Provide the (x, y) coordinate of the cell's center where the given text is located.  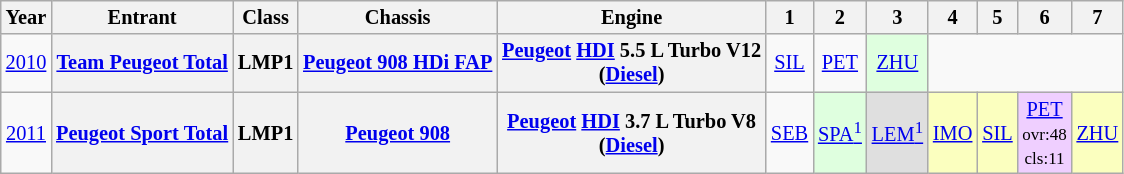
Team Peugeot Total (142, 63)
SPA1 (840, 133)
IMO (952, 133)
SEB (790, 133)
Peugeot 908 (398, 133)
2011 (26, 133)
6 (1045, 17)
Year (26, 17)
PET (840, 63)
5 (997, 17)
1 (790, 17)
2 (840, 17)
Entrant (142, 17)
Class (266, 17)
2010 (26, 63)
Engine (632, 17)
Chassis (398, 17)
4 (952, 17)
Peugeot Sport Total (142, 133)
7 (1098, 17)
3 (898, 17)
Peugeot HDI 5.5 L Turbo V12(Diesel) (632, 63)
PETovr:48cls:11 (1045, 133)
Peugeot 908 HDi FAP (398, 63)
Peugeot HDI 3.7 L Turbo V8(Diesel) (632, 133)
LEM1 (898, 133)
